Identify which cell holds the provided text, then report its [x, y] central coordinate. 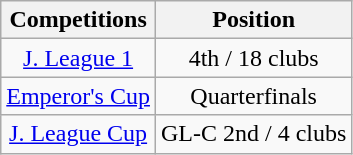
4th / 18 clubs [253, 58]
J. League Cup [78, 134]
GL-C 2nd / 4 clubs [253, 134]
Competitions [78, 20]
J. League 1 [78, 58]
Emperor's Cup [78, 96]
Position [253, 20]
Quarterfinals [253, 96]
